Output the [x, y] coordinate of the center of the cell containing the given text.  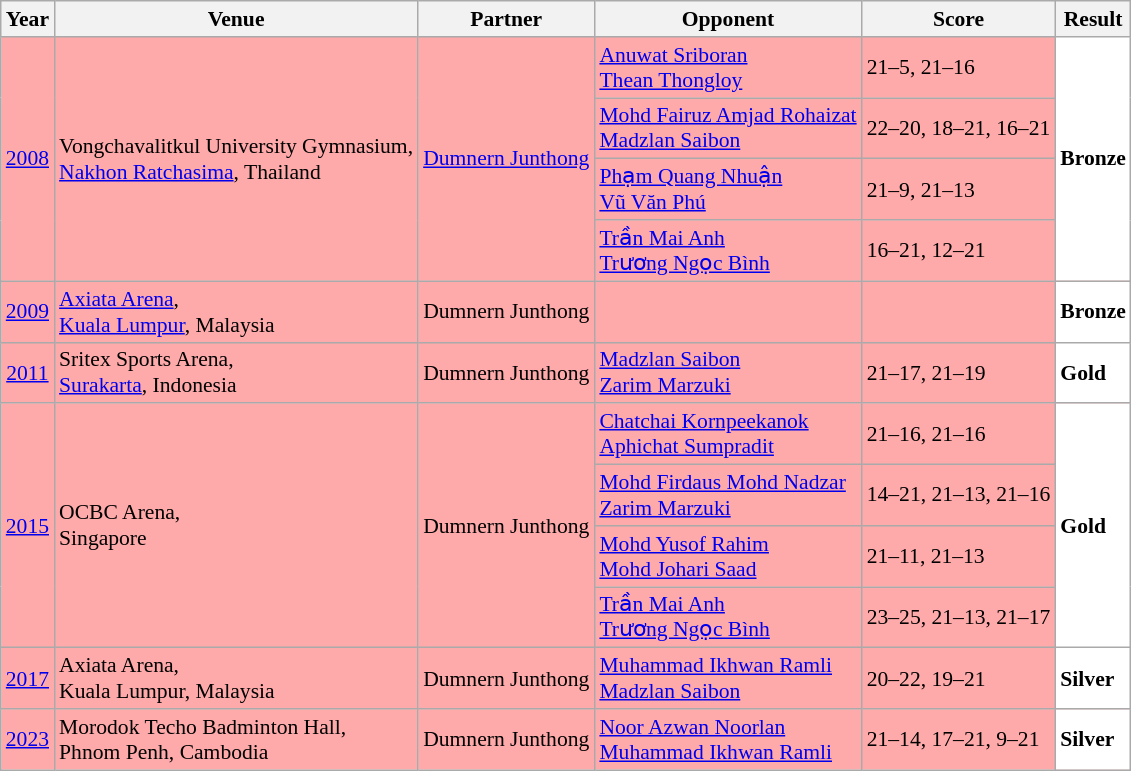
Anuwat Sriboran Thean Thongloy [728, 68]
2015 [28, 526]
Mohd Yusof Rahim Mohd Johari Saad [728, 556]
Venue [236, 19]
14–21, 21–13, 21–16 [959, 496]
Mohd Fairuz Amjad Rohaizat Madzlan Saibon [728, 128]
Score [959, 19]
20–22, 19–21 [959, 678]
Muhammad Ikhwan Ramli Madzlan Saibon [728, 678]
22–20, 18–21, 16–21 [959, 128]
Morodok Techo Badminton Hall,Phnom Penh, Cambodia [236, 740]
21–14, 17–21, 9–21 [959, 740]
2023 [28, 740]
Vongchavalitkul University Gymnasium,Nakhon Ratchasima, Thailand [236, 159]
Partner [506, 19]
OCBC Arena,Singapore [236, 526]
23–25, 21–13, 21–17 [959, 618]
Phạm Quang Nhuận Vũ Văn Phú [728, 190]
21–11, 21–13 [959, 556]
Year [28, 19]
2009 [28, 312]
16–21, 12–21 [959, 250]
21–17, 21–19 [959, 372]
2011 [28, 372]
21–5, 21–16 [959, 68]
Opponent [728, 19]
21–16, 21–16 [959, 434]
Noor Azwan Noorlan Muhammad Ikhwan Ramli [728, 740]
Result [1093, 19]
21–9, 21–13 [959, 190]
Sritex Sports Arena,Surakarta, Indonesia [236, 372]
Chatchai Kornpeekanok Aphichat Sumpradit [728, 434]
2017 [28, 678]
2008 [28, 159]
Mohd Firdaus Mohd Nadzar Zarim Marzuki [728, 496]
Madzlan Saibon Zarim Marzuki [728, 372]
